Search for the cell housing the specified text and yield its (x, y) center coordinate. 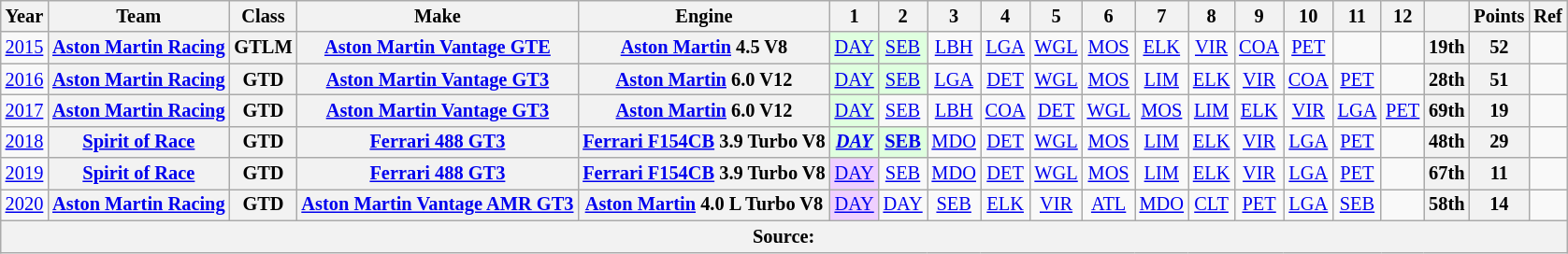
52 (1499, 48)
9 (1259, 16)
19 (1499, 110)
12 (1403, 16)
58th (1446, 205)
51 (1499, 79)
29 (1499, 142)
Points (1499, 16)
GTLM (264, 48)
69th (1446, 110)
14 (1499, 205)
Engine (703, 16)
2016 (24, 79)
19th (1446, 48)
Aston Martin 4.0 L Turbo V8 (703, 205)
4 (1006, 16)
Make (438, 16)
Year (24, 16)
2019 (24, 174)
2015 (24, 48)
5 (1056, 16)
28th (1446, 79)
67th (1446, 174)
7 (1161, 16)
8 (1212, 16)
6 (1109, 16)
2017 (24, 110)
Team (138, 16)
2018 (24, 142)
2 (903, 16)
Source: (784, 236)
ATL (1109, 205)
Class (264, 16)
Aston Martin 4.5 V8 (703, 48)
3 (954, 16)
Aston Martin Vantage AMR GT3 (438, 205)
Ref (1547, 16)
1 (855, 16)
Aston Martin Vantage GTE (438, 48)
CLT (1212, 205)
2020 (24, 205)
10 (1309, 16)
48th (1446, 142)
